For the text-containing cell, return its midpoint in (X, Y) coordinate format. 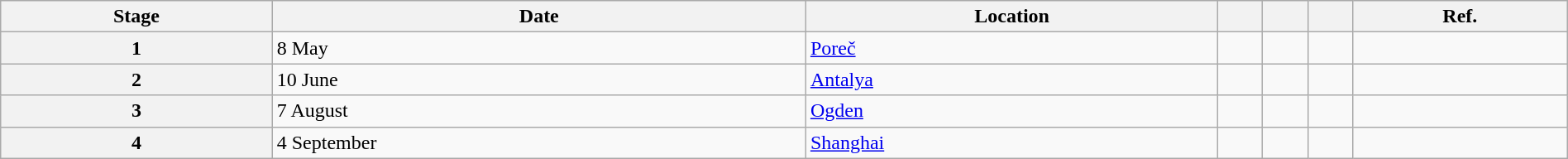
Date (539, 17)
1 (136, 48)
Shanghai (1011, 142)
10 June (539, 79)
Ogden (1011, 111)
Stage (136, 17)
7 August (539, 111)
3 (136, 111)
Ref. (1460, 17)
2 (136, 79)
Antalya (1011, 79)
Poreč (1011, 48)
4 (136, 142)
8 May (539, 48)
4 September (539, 142)
Location (1011, 17)
